Scan for the cell matching the given text and deliver its [x, y] coordinate at center. 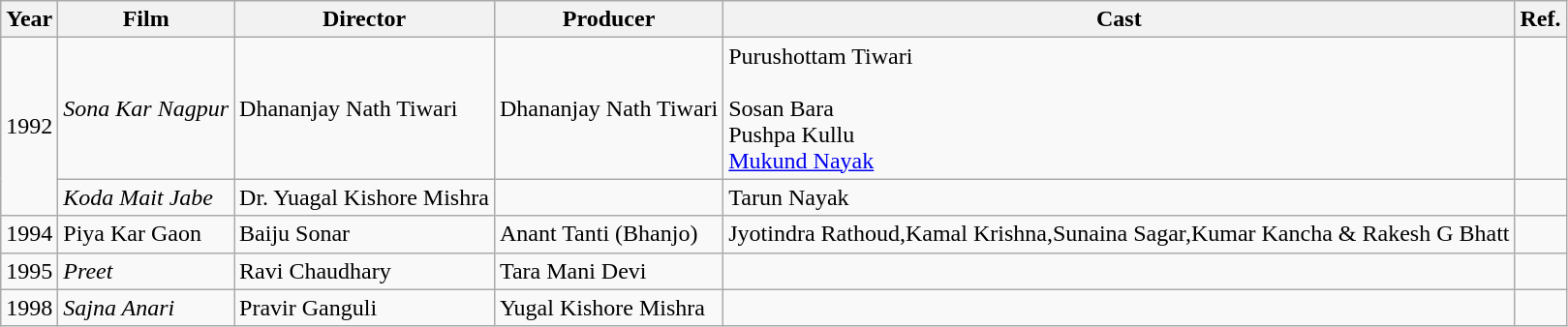
Koda Mait Jabe [146, 197]
1998 [29, 308]
1994 [29, 234]
Sona Kar Nagpur [146, 108]
Tara Mani Devi [608, 271]
Cast [1120, 19]
Yugal Kishore Mishra [608, 308]
Piya Kar Gaon [146, 234]
Sajna Anari [146, 308]
Dr. Yuagal Kishore Mishra [364, 197]
Preet [146, 271]
Pravir Ganguli [364, 308]
Baiju Sonar [364, 234]
1995 [29, 271]
Tarun Nayak [1120, 197]
Anant Tanti (Bhanjo) [608, 234]
Year [29, 19]
Jyotindra Rathoud,Kamal Krishna,Sunaina Sagar,Kumar Kancha & Rakesh G Bhatt [1120, 234]
Producer [608, 19]
Ravi Chaudhary [364, 271]
Purushottam TiwariSosan Bara Pushpa Kullu Mukund Nayak [1120, 108]
1992 [29, 127]
Ref. [1540, 19]
Director [364, 19]
Film [146, 19]
